Detect which cell encompasses the target text, then output its [x, y] center coordinate. 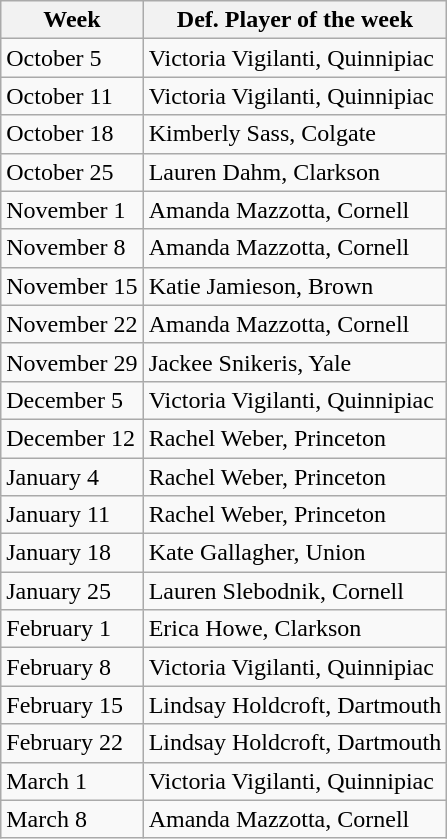
March 8 [72, 819]
January 18 [72, 553]
Lauren Dahm, Clarkson [295, 172]
February 22 [72, 743]
November 29 [72, 362]
October 25 [72, 172]
October 5 [72, 58]
December 12 [72, 438]
October 18 [72, 134]
Lauren Slebodnik, Cornell [295, 591]
December 5 [72, 400]
Jackee Snikeris, Yale [295, 362]
February 1 [72, 629]
February 8 [72, 667]
Kate Gallagher, Union [295, 553]
October 11 [72, 96]
Katie Jamieson, Brown [295, 286]
Def. Player of the week [295, 20]
January 4 [72, 477]
March 1 [72, 781]
November 22 [72, 324]
November 1 [72, 210]
January 11 [72, 515]
January 25 [72, 591]
Week [72, 20]
November 15 [72, 286]
Erica Howe, Clarkson [295, 629]
February 15 [72, 705]
November 8 [72, 248]
Kimberly Sass, Colgate [295, 134]
